From the cell containing the given text, extract its center point as (X, Y) coordinate. 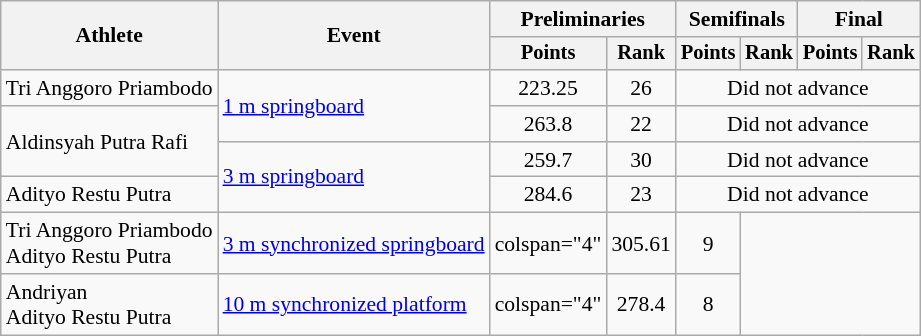
263.8 (548, 124)
8 (708, 304)
Adityo Restu Putra (110, 195)
Aldinsyah Putra Rafi (110, 142)
23 (640, 195)
Event (354, 36)
3 m springboard (354, 178)
30 (640, 160)
223.25 (548, 88)
22 (640, 124)
10 m synchronized platform (354, 304)
284.6 (548, 195)
1 m springboard (354, 106)
305.61 (640, 244)
278.4 (640, 304)
259.7 (548, 160)
Athlete (110, 36)
Tri Anggoro Priambodo (110, 88)
3 m synchronized springboard (354, 244)
9 (708, 244)
Tri Anggoro PriambodoAdityo Restu Putra (110, 244)
Preliminaries (583, 19)
AndriyanAdityo Restu Putra (110, 304)
Final (859, 19)
Semifinals (737, 19)
26 (640, 88)
